Provide the (x, y) coordinate of the cell's center where the given text is located.  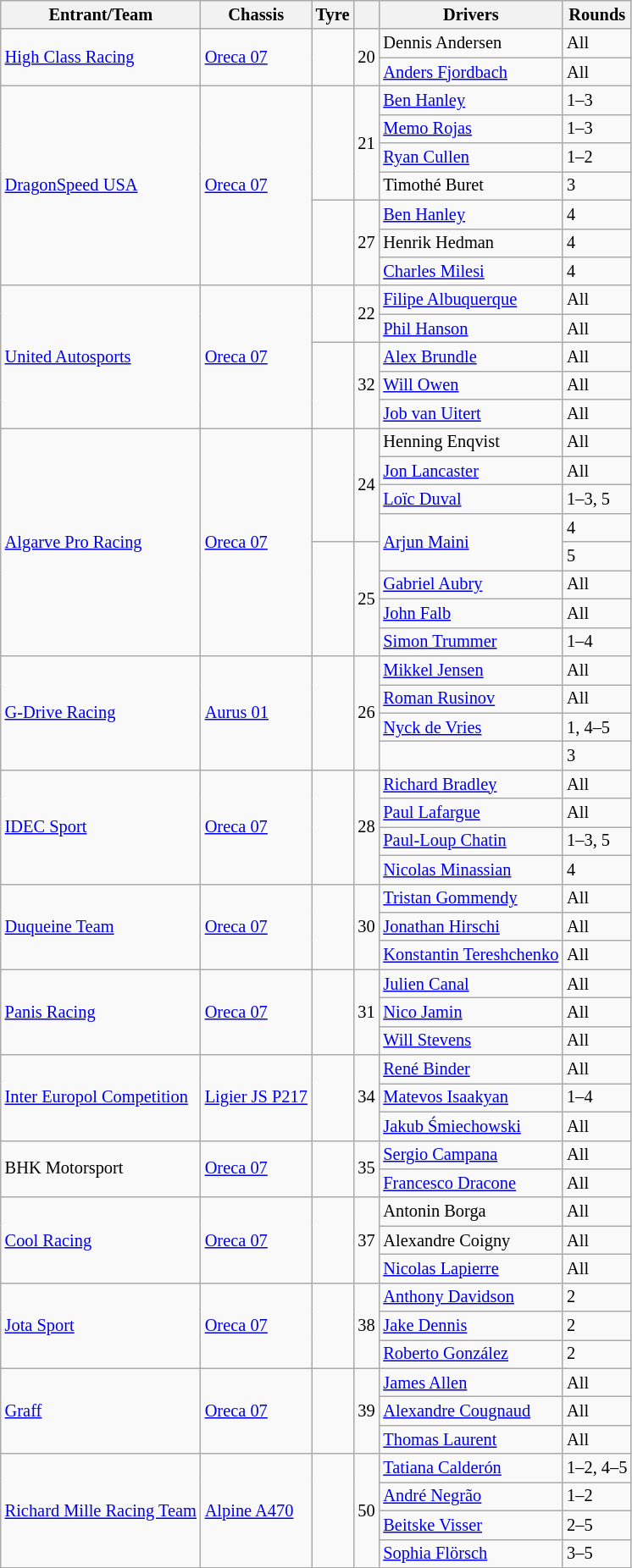
Drivers (471, 14)
1, 4–5 (596, 727)
Nicolas Minassian (471, 870)
Ryan Cullen (471, 157)
Alexandre Cougnaud (471, 1411)
Chassis (256, 14)
Tyre (333, 14)
Timothé Buret (471, 185)
High Class Racing (101, 58)
Nico Jamin (471, 1012)
Sergio Campana (471, 1155)
1–2, 4–5 (596, 1468)
Roberto González (471, 1354)
Beitske Visser (471, 1525)
Antonin Borga (471, 1212)
Will Stevens (471, 1041)
James Allen (471, 1383)
3–5 (596, 1554)
Anders Fjordbach (471, 72)
Jakub Śmiechowski (471, 1126)
Dennis Andersen (471, 43)
Jake Dennis (471, 1326)
Nyck de Vries (471, 727)
Phil Hanson (471, 329)
Entrant/Team (101, 14)
Paul-Loup Chatin (471, 841)
Richard Bradley (471, 784)
5 (596, 556)
Paul Lafargue (471, 813)
26 (366, 713)
27 (366, 242)
Aurus 01 (256, 713)
Duqueine Team (101, 926)
Tristan Gommendy (471, 898)
Simon Trummer (471, 642)
Inter Europol Competition (101, 1097)
Memo Rojas (471, 129)
38 (366, 1326)
Jota Sport (101, 1326)
Cool Racing (101, 1239)
André Negrão (471, 1496)
IDEC Sport (101, 826)
35 (366, 1168)
Algarve Pro Racing (101, 542)
Job van Uitert (471, 414)
BHK Motorsport (101, 1168)
34 (366, 1097)
Alpine A470 (256, 1510)
Arjun Maini (471, 542)
Graff (101, 1411)
René Binder (471, 1069)
Henrik Hedman (471, 243)
Roman Rusinov (471, 698)
Konstantin Tereshchenko (471, 955)
2–5 (596, 1525)
John Falb (471, 613)
50 (366, 1510)
20 (366, 58)
Gabriel Aubry (471, 584)
Rounds (596, 14)
21 (366, 142)
United Autosports (101, 356)
Mikkel Jensen (471, 670)
39 (366, 1411)
Charles Milesi (471, 271)
Tatiana Calderón (471, 1468)
Filipe Albuquerque (471, 300)
24 (366, 484)
25 (366, 599)
Alex Brundle (471, 356)
37 (366, 1239)
Loïc Duval (471, 499)
Jonathan Hirschi (471, 926)
Will Owen (471, 385)
Matevos Isaakyan (471, 1097)
Anthony Davidson (471, 1297)
Richard Mille Racing Team (101, 1510)
Sophia Flörsch (471, 1554)
22 (366, 313)
Jon Lancaster (471, 471)
32 (366, 384)
DragonSpeed USA (101, 185)
Thomas Laurent (471, 1439)
G-Drive Racing (101, 713)
Francesco Dracone (471, 1183)
30 (366, 926)
Nicolas Lapierre (471, 1268)
Ligier JS P217 (256, 1097)
31 (366, 1013)
Henning Enqvist (471, 442)
Panis Racing (101, 1013)
Julien Canal (471, 984)
Alexandre Coigny (471, 1240)
28 (366, 826)
